Pinpoint the cell where the given text exists, returning its [X, Y] midpoint coordinate. 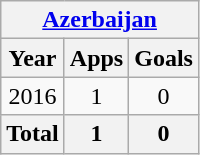
Azerbaijan [100, 20]
Year [33, 58]
2016 [33, 96]
Apps [96, 58]
Goals [164, 58]
Total [33, 134]
